From the cell containing the given text, extract its center point as (X, Y) coordinate. 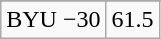
BYU −30 (54, 20)
61.5 (132, 20)
